Find where the given text appears and provide that cell's center as (x, y) coordinate. 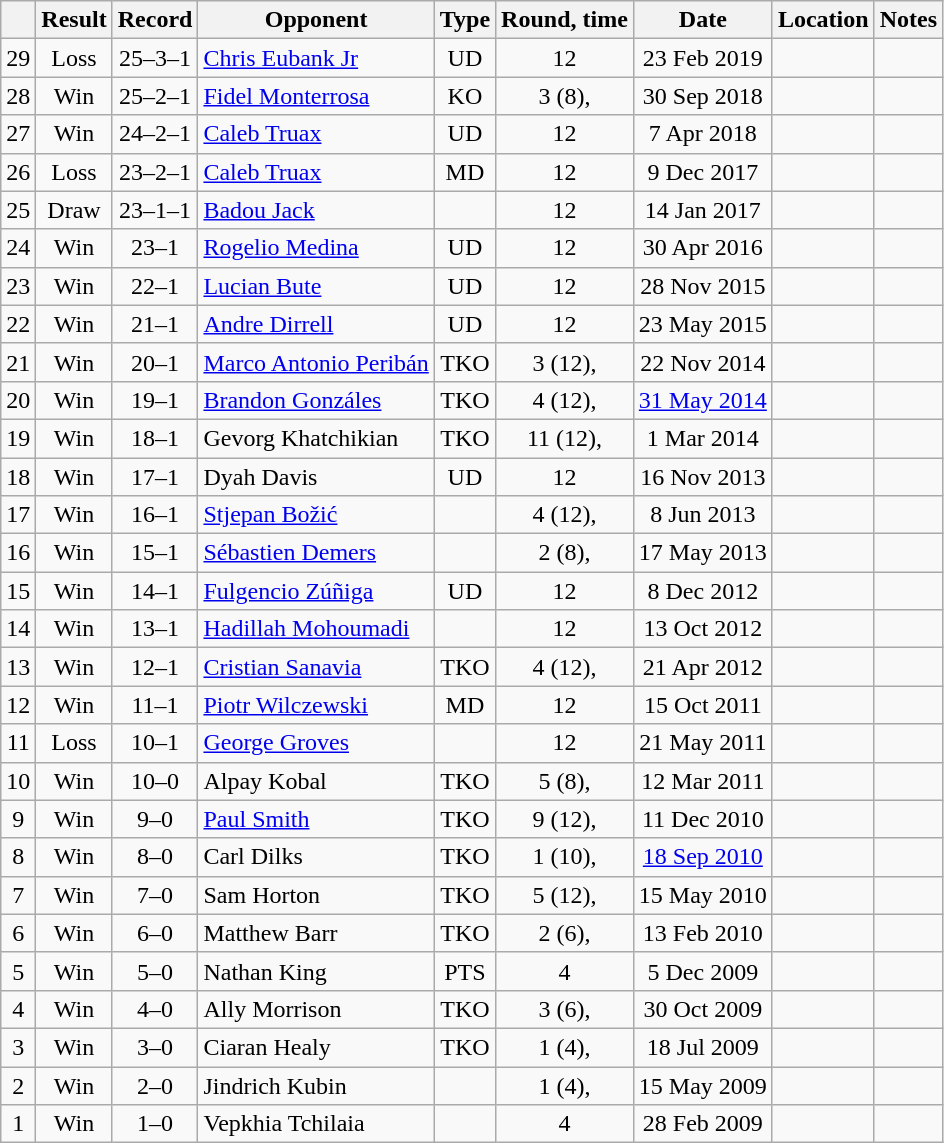
Sam Horton (316, 895)
6–0 (155, 933)
20 (18, 400)
Hadillah Mohoumadi (316, 629)
Lucian Bute (316, 286)
7 Apr 2018 (702, 134)
14 Jan 2017 (702, 210)
1 (10), (565, 857)
30 Sep 2018 (702, 96)
23 Feb 2019 (702, 58)
17 May 2013 (702, 553)
5–0 (155, 971)
Sébastien Demers (316, 553)
1–0 (155, 1124)
18 (18, 477)
Fidel Monterrosa (316, 96)
9 (18, 819)
30 Apr 2016 (702, 248)
13–1 (155, 629)
4–0 (155, 1009)
21 (18, 362)
11 (12), (565, 438)
22–1 (155, 286)
18 Jul 2009 (702, 1047)
3 (8), (565, 96)
8 (18, 857)
25–2–1 (155, 96)
8 Jun 2013 (702, 515)
5 (18, 971)
22 (18, 324)
16 Nov 2013 (702, 477)
29 (18, 58)
8 Dec 2012 (702, 591)
Record (155, 20)
13 Oct 2012 (702, 629)
24 (18, 248)
Chris Eubank Jr (316, 58)
1 Mar 2014 (702, 438)
5 Dec 2009 (702, 971)
2 (18, 1085)
25–3–1 (155, 58)
22 Nov 2014 (702, 362)
Ciaran Healy (316, 1047)
Paul Smith (316, 819)
2 (8), (565, 553)
31 May 2014 (702, 400)
21–1 (155, 324)
Ally Morrison (316, 1009)
Piotr Wilczewski (316, 705)
23 May 2015 (702, 324)
15 May 2010 (702, 895)
7–0 (155, 895)
Stjepan Božić (316, 515)
10–1 (155, 743)
Carl Dilks (316, 857)
Marco Antonio Peribán (316, 362)
3 (6), (565, 1009)
12 Mar 2011 (702, 781)
11 (18, 743)
12–1 (155, 667)
Alpay Kobal (316, 781)
15 (18, 591)
17–1 (155, 477)
21 May 2011 (702, 743)
18 Sep 2010 (702, 857)
15 May 2009 (702, 1085)
Location (823, 20)
Vepkhia Tchilaia (316, 1124)
Fulgencio Zúñiga (316, 591)
2–0 (155, 1085)
Date (702, 20)
Andre Dirrell (316, 324)
9 Dec 2017 (702, 172)
3 (18, 1047)
Opponent (316, 20)
9 (12), (565, 819)
28 Nov 2015 (702, 286)
21 Apr 2012 (702, 667)
Badou Jack (316, 210)
7 (18, 895)
28 Feb 2009 (702, 1124)
Matthew Barr (316, 933)
23–2–1 (155, 172)
13 (18, 667)
Result (74, 20)
Brandon Gonzáles (316, 400)
3 (12), (565, 362)
Nathan King (316, 971)
27 (18, 134)
Dyah Davis (316, 477)
18–1 (155, 438)
Rogelio Medina (316, 248)
10–0 (155, 781)
30 Oct 2009 (702, 1009)
8–0 (155, 857)
11–1 (155, 705)
9–0 (155, 819)
Type (464, 20)
10 (18, 781)
14 (18, 629)
Draw (74, 210)
George Groves (316, 743)
3–0 (155, 1047)
14–1 (155, 591)
PTS (464, 971)
28 (18, 96)
23 (18, 286)
Cristian Sanavia (316, 667)
23–1 (155, 248)
20–1 (155, 362)
5 (8), (565, 781)
19–1 (155, 400)
13 Feb 2010 (702, 933)
19 (18, 438)
KO (464, 96)
23–1–1 (155, 210)
16–1 (155, 515)
17 (18, 515)
6 (18, 933)
26 (18, 172)
5 (12), (565, 895)
25 (18, 210)
15–1 (155, 553)
Round, time (565, 20)
Gevorg Khatchikian (316, 438)
1 (18, 1124)
2 (6), (565, 933)
16 (18, 553)
24–2–1 (155, 134)
Notes (908, 20)
Jindrich Kubin (316, 1085)
11 Dec 2010 (702, 819)
15 Oct 2011 (702, 705)
